Detect which cell encompasses the target text, then output its [x, y] center coordinate. 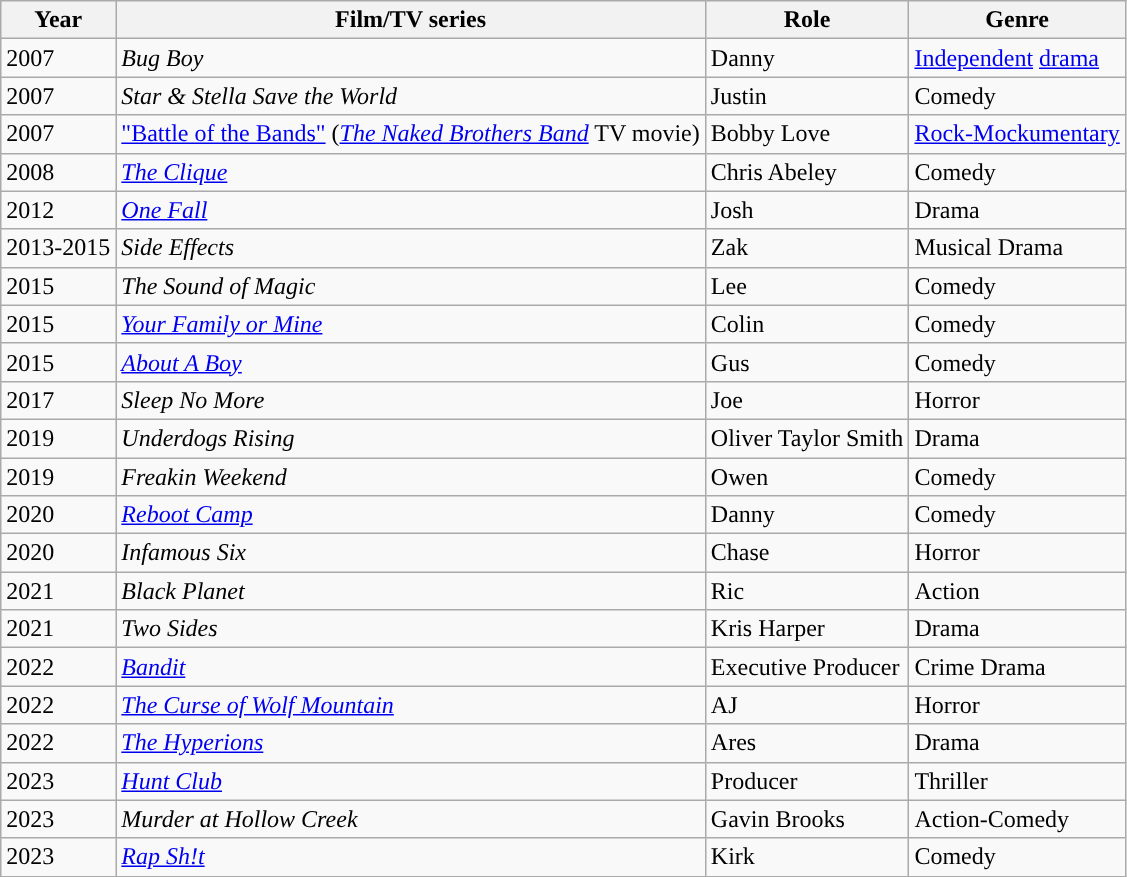
Chris Abeley [807, 172]
Action-Comedy [1017, 819]
Independent drama [1017, 58]
Executive Producer [807, 667]
2008 [58, 172]
Musical Drama [1017, 248]
Year [58, 20]
Two Sides [411, 629]
2017 [58, 400]
One Fall [411, 210]
Thriller [1017, 781]
Sleep No More [411, 400]
Your Family or Mine [411, 324]
Bandit [411, 667]
Infamous Six [411, 553]
Action [1017, 591]
Reboot Camp [411, 515]
About A Boy [411, 362]
AJ [807, 705]
Crime Drama [1017, 667]
Kirk [807, 857]
Role [807, 20]
Rap Sh!t [411, 857]
Side Effects [411, 248]
Owen [807, 477]
Underdogs Rising [411, 438]
Gavin Brooks [807, 819]
Star & Stella Save the World [411, 96]
Ares [807, 743]
Justin [807, 96]
Bug Boy [411, 58]
Ric [807, 591]
Joe [807, 400]
The Clique [411, 172]
2012 [58, 210]
The Hyperions [411, 743]
Oliver Taylor Smith [807, 438]
Murder at Hollow Creek [411, 819]
Bobby Love [807, 134]
Zak [807, 248]
Kris Harper [807, 629]
Rock-Mockumentary [1017, 134]
Josh [807, 210]
Producer [807, 781]
Freakin Weekend [411, 477]
"Battle of the Bands" (The Naked Brothers Band TV movie) [411, 134]
The Curse of Wolf Mountain [411, 705]
2013-2015 [58, 248]
Film/TV series [411, 20]
Colin [807, 324]
Gus [807, 362]
Genre [1017, 20]
Black Planet [411, 591]
Hunt Club [411, 781]
Chase [807, 553]
Lee [807, 286]
The Sound of Magic [411, 286]
